Detect which cell encompasses the target text, then output its (X, Y) center coordinate. 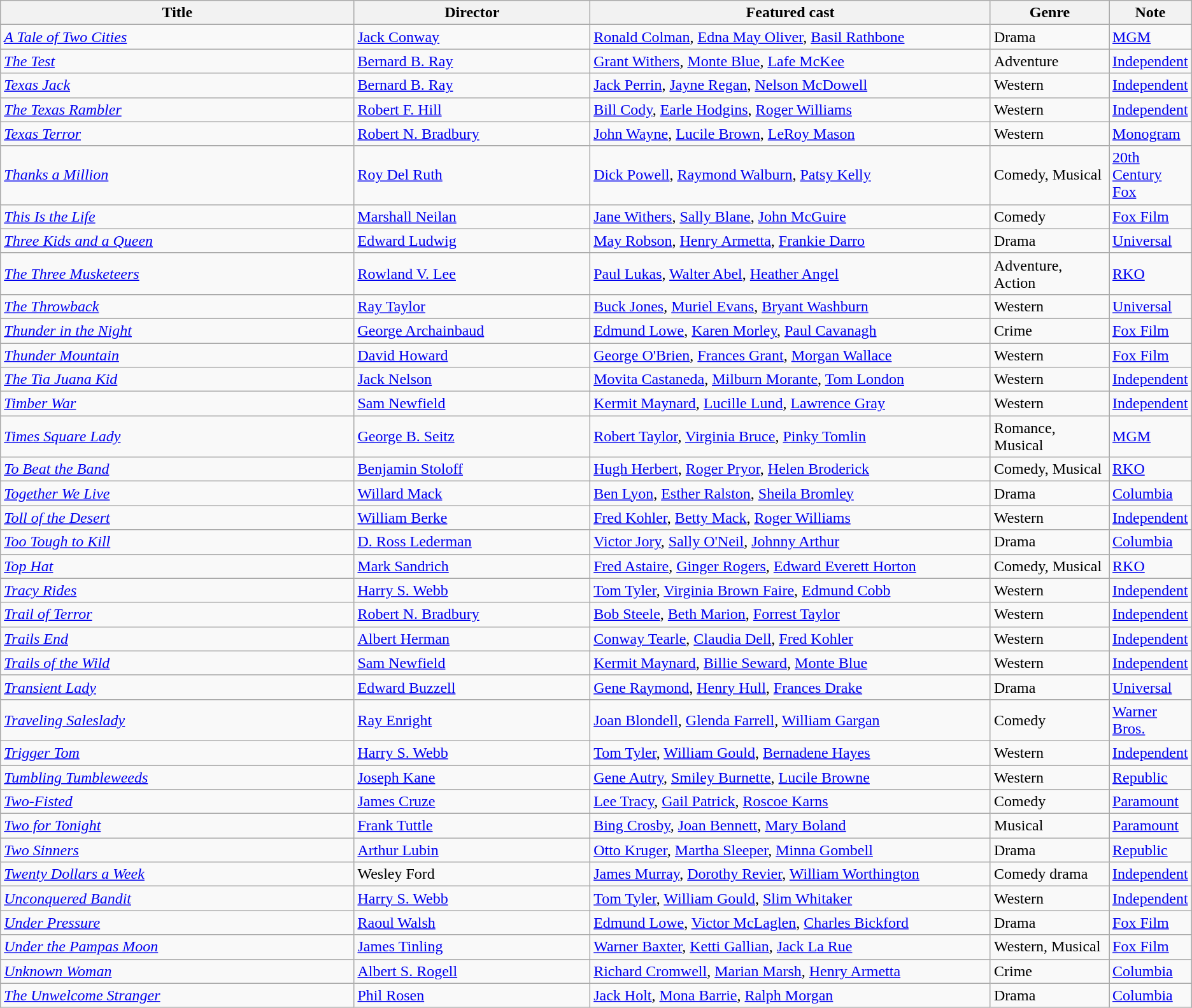
Top Hat (177, 566)
Under Pressure (177, 923)
Two for Tonight (177, 826)
Two-Fisted (177, 802)
Tumbling Tumbleweeds (177, 777)
Raoul Walsh (472, 923)
Jack Conway (472, 37)
Bill Cody, Earle Hodgins, Roger Williams (791, 110)
Tom Tyler, William Gould, Bernadene Hayes (791, 753)
Fred Astaire, Ginger Rogers, Edward Everett Horton (791, 566)
Featured cast (791, 13)
Edward Buzzell (472, 687)
This Is the Life (177, 217)
Traveling Saleslady (177, 720)
20th Century Fox (1151, 175)
Lee Tracy, Gail Patrick, Roscoe Karns (791, 802)
Otto Kruger, Martha Sleeper, Minna Gombell (791, 850)
Richard Cromwell, Marian Marsh, Henry Armetta (791, 971)
Adventure (1049, 61)
Phil Rosen (472, 995)
Bob Steele, Beth Marion, Forrest Taylor (791, 614)
Edmund Lowe, Victor McLaglen, Charles Bickford (791, 923)
Two Sinners (177, 850)
Conway Tearle, Claudia Dell, Fred Kohler (791, 639)
Albert Herman (472, 639)
Western, Musical (1049, 947)
Edward Ludwig (472, 241)
Gene Raymond, Henry Hull, Frances Drake (791, 687)
Adventure, Action (1049, 274)
Timber War (177, 404)
Trail of Terror (177, 614)
Toll of the Desert (177, 518)
Thanks a Million (177, 175)
Fred Kohler, Betty Mack, Roger Williams (791, 518)
Movita Castaneda, Milburn Morante, Tom London (791, 380)
The Throwback (177, 306)
The Tia Juana Kid (177, 380)
D. Ross Lederman (472, 542)
Mark Sandrich (472, 566)
Transient Lady (177, 687)
Bing Crosby, Joan Bennett, Mary Boland (791, 826)
Joan Blondell, Glenda Farrell, William Gargan (791, 720)
Under the Pampas Moon (177, 947)
Tracy Rides (177, 590)
Benjamin Stoloff (472, 469)
Genre (1049, 13)
Warner Baxter, Ketti Gallian, Jack La Rue (791, 947)
Note (1151, 13)
Jane Withers, Sally Blane, John McGuire (791, 217)
Tom Tyler, Virginia Brown Faire, Edmund Cobb (791, 590)
Ben Lyon, Esther Ralston, Sheila Bromley (791, 493)
Buck Jones, Muriel Evans, Bryant Washburn (791, 306)
Musical (1049, 826)
Trails End (177, 639)
Texas Terror (177, 134)
May Robson, Henry Armetta, Frankie Darro (791, 241)
Ronald Colman, Edna May Oliver, Basil Rathbone (791, 37)
Hugh Herbert, Roger Pryor, Helen Broderick (791, 469)
Arthur Lubin (472, 850)
Ray Taylor (472, 306)
The Texas Rambler (177, 110)
Too Tough to Kill (177, 542)
To Beat the Band (177, 469)
Jack Nelson (472, 380)
The Test (177, 61)
Comedy drama (1049, 874)
Edmund Lowe, Karen Morley, Paul Cavanagh (791, 330)
A Tale of Two Cities (177, 37)
Kermit Maynard, Billie Seward, Monte Blue (791, 663)
Together We Live (177, 493)
The Three Musketeers (177, 274)
Grant Withers, Monte Blue, Lafe McKee (791, 61)
Unconquered Bandit (177, 898)
Times Square Lady (177, 437)
The Unwelcome Stranger (177, 995)
Willard Mack (472, 493)
Gene Autry, Smiley Burnette, Lucile Browne (791, 777)
Warner Bros. (1151, 720)
Monogram (1151, 134)
Twenty Dollars a Week (177, 874)
Three Kids and a Queen (177, 241)
Tom Tyler, William Gould, Slim Whitaker (791, 898)
Romance, Musical (1049, 437)
Wesley Ford (472, 874)
James Murray, Dorothy Revier, William Worthington (791, 874)
James Tinling (472, 947)
Victor Jory, Sally O'Neil, Johnny Arthur (791, 542)
Kermit Maynard, Lucille Lund, Lawrence Gray (791, 404)
Jack Holt, Mona Barrie, Ralph Morgan (791, 995)
Ray Enright (472, 720)
William Berke (472, 518)
Albert S. Rogell (472, 971)
Director (472, 13)
Trigger Tom (177, 753)
Dick Powell, Raymond Walburn, Patsy Kelly (791, 175)
James Cruze (472, 802)
George O'Brien, Frances Grant, Morgan Wallace (791, 355)
Trails of the Wild (177, 663)
Texas Jack (177, 85)
Frank Tuttle (472, 826)
Thunder Mountain (177, 355)
Marshall Neilan (472, 217)
Jack Perrin, Jayne Regan, Nelson McDowell (791, 85)
Robert F. Hill (472, 110)
Roy Del Ruth (472, 175)
George B. Seitz (472, 437)
Title (177, 13)
Rowland V. Lee (472, 274)
David Howard (472, 355)
Unknown Woman (177, 971)
Paul Lukas, Walter Abel, Heather Angel (791, 274)
Thunder in the Night (177, 330)
Robert Taylor, Virginia Bruce, Pinky Tomlin (791, 437)
John Wayne, Lucile Brown, LeRoy Mason (791, 134)
George Archainbaud (472, 330)
Joseph Kane (472, 777)
